Extract the [X, Y] coordinate from the center of the cell holding the provided text.  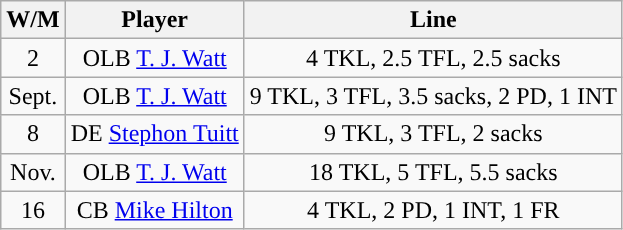
18 TKL, 5 TFL, 5.5 sacks [433, 172]
CB Mike Hilton [154, 210]
9 TKL, 3 TFL, 2 sacks [433, 134]
Sept. [33, 96]
4 TKL, 2 PD, 1 INT, 1 FR [433, 210]
DE Stephon Tuitt [154, 134]
9 TKL, 3 TFL, 3.5 sacks, 2 PD, 1 INT [433, 96]
8 [33, 134]
16 [33, 210]
W/M [33, 20]
4 TKL, 2.5 TFL, 2.5 sacks [433, 58]
Player [154, 20]
2 [33, 58]
Line [433, 20]
Nov. [33, 172]
